From the cell containing the given text, extract its center point as [X, Y] coordinate. 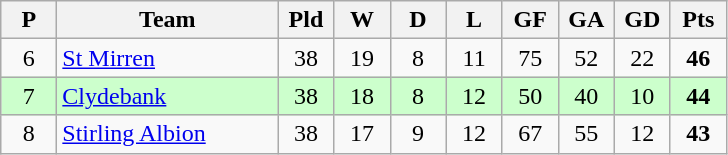
46 [698, 58]
GA [586, 20]
17 [362, 134]
Clydebank [168, 96]
40 [586, 96]
67 [530, 134]
19 [362, 58]
L [474, 20]
GF [530, 20]
Pld [306, 20]
Pts [698, 20]
11 [474, 58]
7 [29, 96]
44 [698, 96]
GD [642, 20]
50 [530, 96]
22 [642, 58]
18 [362, 96]
Team [168, 20]
P [29, 20]
55 [586, 134]
W [362, 20]
52 [586, 58]
6 [29, 58]
43 [698, 134]
St Mirren [168, 58]
D [418, 20]
Stirling Albion [168, 134]
75 [530, 58]
9 [418, 134]
10 [642, 96]
